Detect which cell encompasses the target text, then output its (x, y) center coordinate. 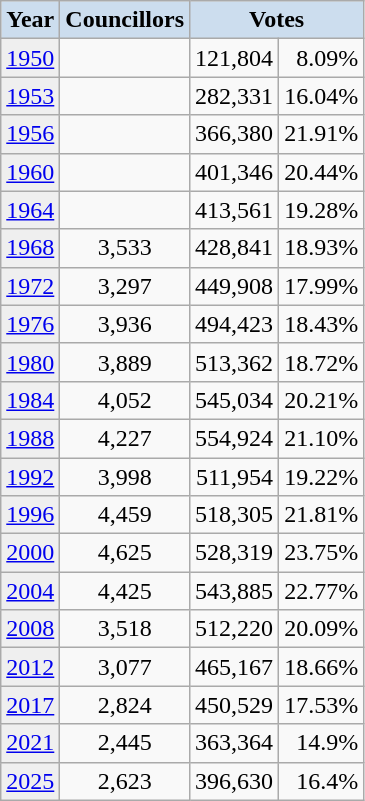
23.75% (322, 553)
513,362 (234, 362)
449,908 (234, 286)
16.4% (322, 781)
401,346 (234, 172)
366,380 (234, 134)
1953 (30, 96)
3,077 (125, 667)
512,220 (234, 629)
4,227 (125, 438)
2008 (30, 629)
494,423 (234, 324)
545,034 (234, 400)
21.10% (322, 438)
18.66% (322, 667)
1984 (30, 400)
2025 (30, 781)
4,459 (125, 515)
21.81% (322, 515)
528,319 (234, 553)
16.04% (322, 96)
20.21% (322, 400)
17.99% (322, 286)
554,924 (234, 438)
20.09% (322, 629)
2,623 (125, 781)
2004 (30, 591)
19.28% (322, 210)
2021 (30, 743)
282,331 (234, 96)
1996 (30, 515)
518,305 (234, 515)
22.77% (322, 591)
1988 (30, 438)
465,167 (234, 667)
3,889 (125, 362)
2000 (30, 553)
Year (30, 20)
Votes (277, 20)
3,998 (125, 477)
121,804 (234, 58)
3,936 (125, 324)
543,885 (234, 591)
1956 (30, 134)
1950 (30, 58)
3,533 (125, 248)
363,364 (234, 743)
18.43% (322, 324)
4,425 (125, 591)
14.9% (322, 743)
19.22% (322, 477)
8.09% (322, 58)
17.53% (322, 705)
3,297 (125, 286)
396,630 (234, 781)
3,518 (125, 629)
20.44% (322, 172)
1972 (30, 286)
1968 (30, 248)
2012 (30, 667)
1976 (30, 324)
428,841 (234, 248)
4,052 (125, 400)
21.91% (322, 134)
450,529 (234, 705)
1980 (30, 362)
1964 (30, 210)
413,561 (234, 210)
511,954 (234, 477)
18.72% (322, 362)
Councillors (125, 20)
2,445 (125, 743)
4,625 (125, 553)
2,824 (125, 705)
18.93% (322, 248)
1992 (30, 477)
1960 (30, 172)
2017 (30, 705)
